Pinpoint the cell where the given text exists, returning its (X, Y) midpoint coordinate. 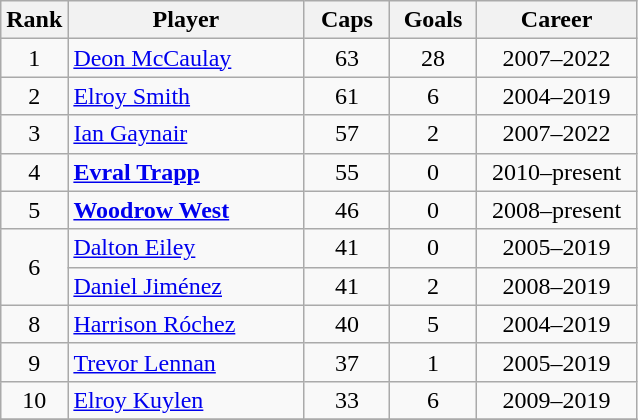
55 (347, 172)
8 (34, 324)
Deon McCaulay (186, 58)
28 (433, 58)
2008–present (556, 210)
Rank (34, 20)
46 (347, 210)
Harrison Róchez (186, 324)
57 (347, 134)
Daniel Jiménez (186, 286)
Woodrow West (186, 210)
Career (556, 20)
2009–2019 (556, 400)
2010–present (556, 172)
Goals (433, 20)
61 (347, 96)
Caps (347, 20)
33 (347, 400)
Dalton Eiley (186, 248)
63 (347, 58)
40 (347, 324)
3 (34, 134)
Elroy Smith (186, 96)
9 (34, 362)
2008–2019 (556, 286)
Player (186, 20)
Ian Gaynair (186, 134)
10 (34, 400)
Evral Trapp (186, 172)
Elroy Kuylen (186, 400)
4 (34, 172)
Trevor Lennan (186, 362)
37 (347, 362)
